Return the (x, y) coordinate for the center point of the cell that contains the specified text.  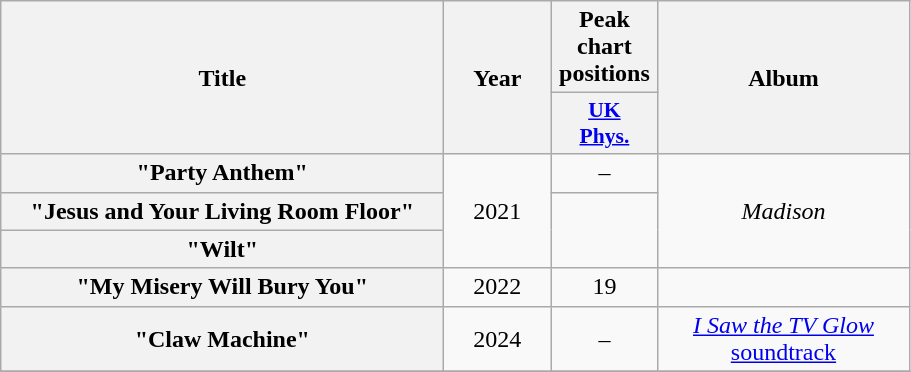
2024 (498, 338)
Peak chart positions (604, 47)
"Party Anthem" (222, 173)
Album (784, 78)
Title (222, 78)
"Jesus and Your Living Room Floor" (222, 211)
"Claw Machine" (222, 338)
Madison (784, 211)
2021 (498, 211)
"My Misery Will Bury You" (222, 287)
UKPhys. (604, 124)
19 (604, 287)
Year (498, 78)
"Wilt" (222, 249)
I Saw the TV Glow soundtrack (784, 338)
2022 (498, 287)
